Pinpoint the cell where the given text exists, returning its [x, y] midpoint coordinate. 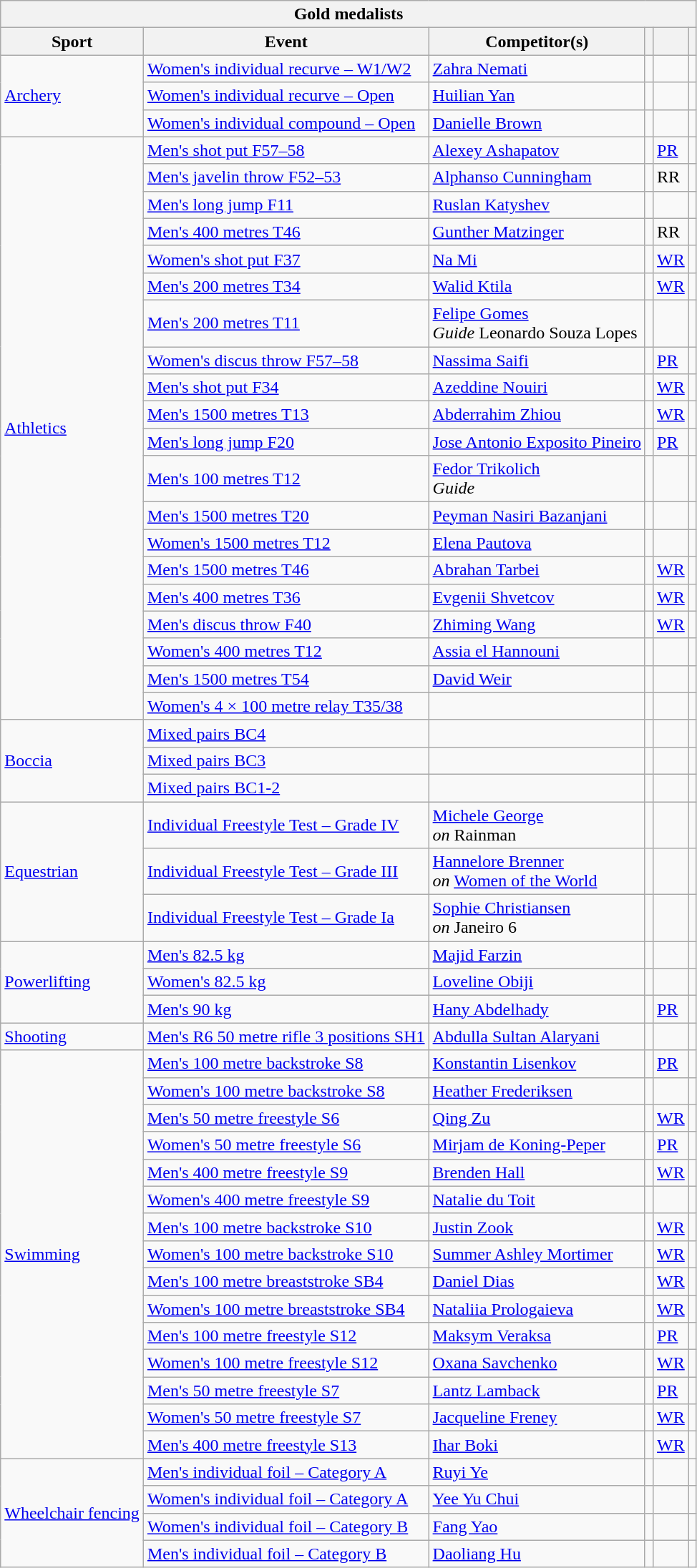
Abrahan Tarbei [537, 570]
Men's 1500 metres T46 [286, 570]
Women's 100 metre backstroke S10 [286, 1254]
Men's 50 metre freestyle S7 [286, 1391]
Danielle Brown [537, 123]
Felipe GomesGuide Leonardo Souza Lopes [537, 323]
Zhiming Wang [537, 624]
Huilian Yan [537, 96]
Men's 200 metres T11 [286, 323]
Individual Freestyle Test – Grade IV [286, 824]
Alphanso Cunningham [537, 177]
Ihar Boki [537, 1445]
Men's 1500 metres T54 [286, 679]
Individual Freestyle Test – Grade III [286, 871]
Abderrahim Zhiou [537, 415]
Women's 50 metre freestyle S6 [286, 1145]
Women's individual recurve – W1/W2 [286, 69]
Walid Ktila [537, 286]
Abdulla Sultan Alaryani [537, 1037]
Azeddine Nouiri [537, 388]
Men's 400 metres T46 [286, 232]
Archery [72, 96]
Men's 90 kg [286, 1009]
Assia el Hannouni [537, 652]
Maksym Veraksa [537, 1336]
Women's 1500 metres T12 [286, 543]
Men's 1500 metres T13 [286, 415]
Men's shot put F34 [286, 388]
Men's 200 metres T34 [286, 286]
Men's 100 metre breaststroke SB4 [286, 1281]
Mirjam de Koning-Peper [537, 1145]
Sport [72, 41]
Equestrian [72, 871]
Men's 400 metres T36 [286, 597]
Event [286, 41]
Men's long jump F11 [286, 205]
Daoliang Hu [537, 1554]
David Weir [537, 679]
Hany Abdelhady [537, 1009]
Justin Zook [537, 1227]
Swimming [72, 1255]
Women's 82.5 kg [286, 982]
Individual Freestyle Test – Grade Ia [286, 918]
Men's 82.5 kg [286, 955]
Ruslan Katyshev [537, 205]
Men's 100 metre freestyle S12 [286, 1336]
Fang Yao [537, 1527]
Women's 100 metre backstroke S8 [286, 1091]
Zahra Nemati [537, 69]
Jose Antonio Exposito Pineiro [537, 442]
Women's 100 metre freestyle S12 [286, 1363]
Women's 400 metres T12 [286, 652]
Qing Zu [537, 1118]
Nassima Saifi [537, 360]
Men's 1500 metres T20 [286, 516]
Fedor TrikolichGuide [537, 479]
Nataliia Prologaieva [537, 1308]
Na Mi [537, 259]
Men's individual foil – Category B [286, 1554]
Women's 400 metre freestyle S9 [286, 1200]
Mixed pairs BC3 [286, 760]
Konstantin Lisenkov [537, 1064]
Gunther Matzinger [537, 232]
Majid Farzin [537, 955]
Competitor(s) [537, 41]
Summer Ashley Mortimer [537, 1254]
Men's javelin throw F52–53 [286, 177]
Gold medalists [349, 14]
Women's 4 × 100 metre relay T35/38 [286, 706]
Sophie Christiansenon Janeiro 6 [537, 918]
Men's 100 metre backstroke S8 [286, 1064]
Yee Yu Chui [537, 1499]
Lantz Lamback [537, 1391]
Women's shot put F37 [286, 259]
Men's 50 metre freestyle S6 [286, 1118]
Daniel Dias [537, 1281]
Powerlifting [72, 982]
Brenden Hall [537, 1172]
Men's 100 metres T12 [286, 479]
Boccia [72, 760]
Jacqueline Freney [537, 1418]
Men's discus throw F40 [286, 624]
Men's long jump F20 [286, 442]
Heather Frederiksen [537, 1091]
Women's individual foil – Category B [286, 1527]
Women's individual recurve – Open [286, 96]
Alexey Ashapatov [537, 150]
Peyman Nasiri Bazanjani [537, 516]
Men's R6 50 metre rifle 3 positions SH1 [286, 1037]
Athletics [72, 428]
Women's individual foil – Category A [286, 1499]
Mixed pairs BC4 [286, 733]
Oxana Savchenko [537, 1363]
Hannelore Brenneron Women of the World [537, 871]
Loveline Obiji [537, 982]
Elena Pautova [537, 543]
Men's 100 metre backstroke S10 [286, 1227]
Men's 400 metre freestyle S9 [286, 1172]
Natalie du Toit [537, 1200]
Shooting [72, 1037]
Michele Georgeon Rainman [537, 824]
Men's 400 metre freestyle S13 [286, 1445]
Men's shot put F57–58 [286, 150]
Women's 50 metre freestyle S7 [286, 1418]
Wheelchair fencing [72, 1513]
Women's individual compound – Open [286, 123]
Ruyi Ye [537, 1472]
Men's individual foil – Category A [286, 1472]
Evgenii Shvetcov [537, 597]
Women's 100 metre breaststroke SB4 [286, 1308]
Women's discus throw F57–58 [286, 360]
Mixed pairs BC1-2 [286, 788]
